Find where the given text appears and provide that cell's center as (x, y) coordinate. 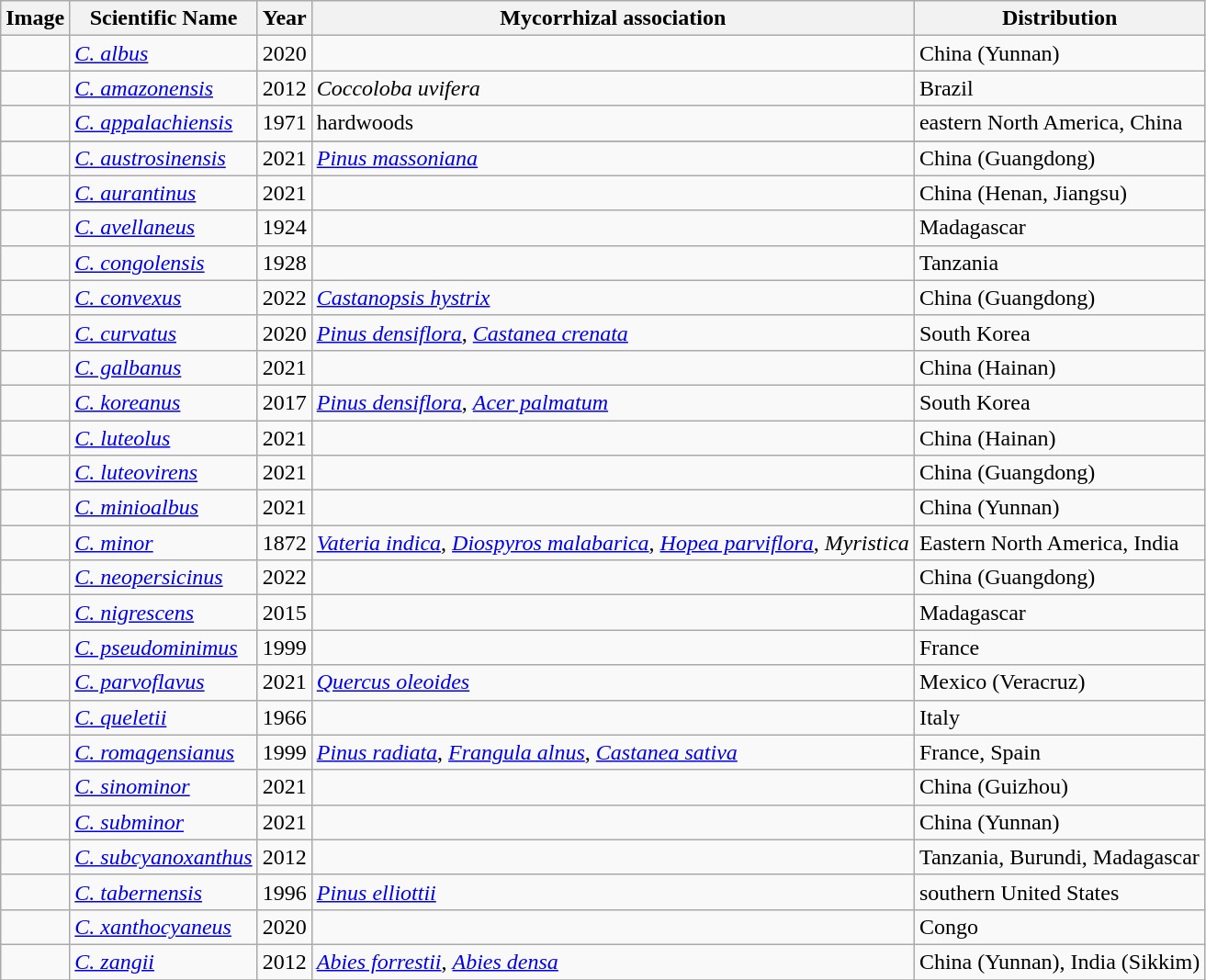
C. minor (163, 543)
France, Spain (1059, 752)
C. pseudominimus (163, 648)
C. aurantinus (163, 193)
1928 (285, 263)
C. austrosinensis (163, 158)
C. convexus (163, 298)
C. subcyanoxanthus (163, 857)
C. parvoflavus (163, 682)
Pinus radiata, Frangula alnus, Castanea sativa (613, 752)
C. nigrescens (163, 613)
C. congolensis (163, 263)
Vateria indica, Diospyros malabarica, Hopea parviflora, Myristica (613, 543)
Pinus densiflora, Acer palmatum (613, 402)
1971 (285, 123)
C. albus (163, 53)
C. subminor (163, 822)
Mycorrhizal association (613, 18)
C. luteolus (163, 438)
China (Guizhou) (1059, 787)
eastern North America, China (1059, 123)
C. neopersicinus (163, 578)
C. appalachiensis (163, 123)
Italy (1059, 717)
Abies forrestii, Abies densa (613, 962)
C. sinominor (163, 787)
1996 (285, 892)
Eastern North America, India (1059, 543)
China (Yunnan), India (Sikkim) (1059, 962)
Pinus massoniana (613, 158)
Tanzania, Burundi, Madagascar (1059, 857)
Pinus densiflora, Castanea crenata (613, 332)
1872 (285, 543)
hardwoods (613, 123)
Castanopsis hystrix (613, 298)
C. xanthocyaneus (163, 927)
Mexico (Veracruz) (1059, 682)
C. amazonensis (163, 88)
2017 (285, 402)
C. romagensianus (163, 752)
Brazil (1059, 88)
southern United States (1059, 892)
C. luteovirens (163, 473)
Tanzania (1059, 263)
C. koreanus (163, 402)
C. queletii (163, 717)
Quercus oleoides (613, 682)
C. tabernensis (163, 892)
1966 (285, 717)
Coccoloba uvifera (613, 88)
C. galbanus (163, 367)
Pinus elliottii (613, 892)
China (Henan, Jiangsu) (1059, 193)
2015 (285, 613)
Year (285, 18)
C. avellaneus (163, 228)
Scientific Name (163, 18)
C. minioalbus (163, 508)
C. zangii (163, 962)
1924 (285, 228)
Congo (1059, 927)
C. curvatus (163, 332)
Image (35, 18)
Distribution (1059, 18)
France (1059, 648)
